Provide the (x, y) coordinate of the cell's center where the given text is located.  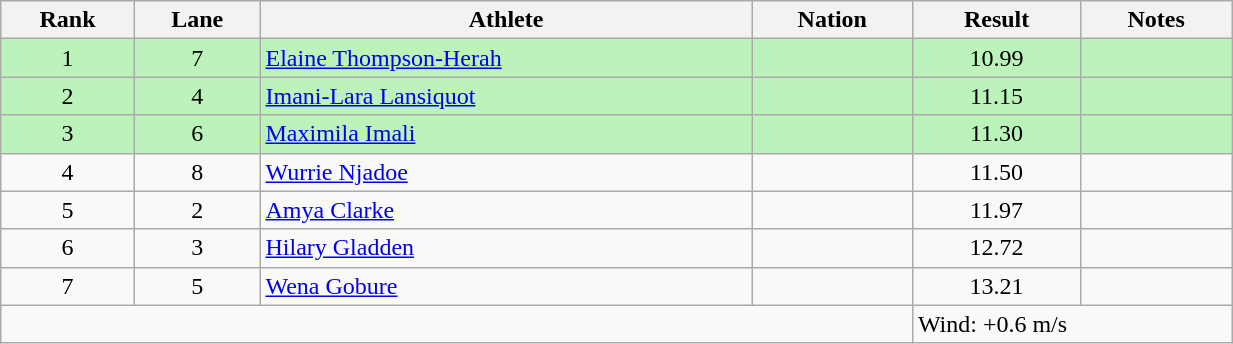
Wena Gobure (506, 286)
Hilary Gladden (506, 248)
Imani-Lara Lansiquot (506, 96)
Wind: +0.6 m/s (1072, 324)
11.15 (996, 96)
Nation (832, 20)
Notes (1156, 20)
Wurrie Njadoe (506, 172)
8 (197, 172)
Lane (197, 20)
12.72 (996, 248)
Elaine Thompson-Herah (506, 58)
Amya Clarke (506, 210)
13.21 (996, 286)
Rank (68, 20)
11.50 (996, 172)
1 (68, 58)
10.99 (996, 58)
11.97 (996, 210)
11.30 (996, 134)
Maximila Imali (506, 134)
Athlete (506, 20)
Result (996, 20)
